Locate the cell with the specified text and output its [x, y] center coordinate. 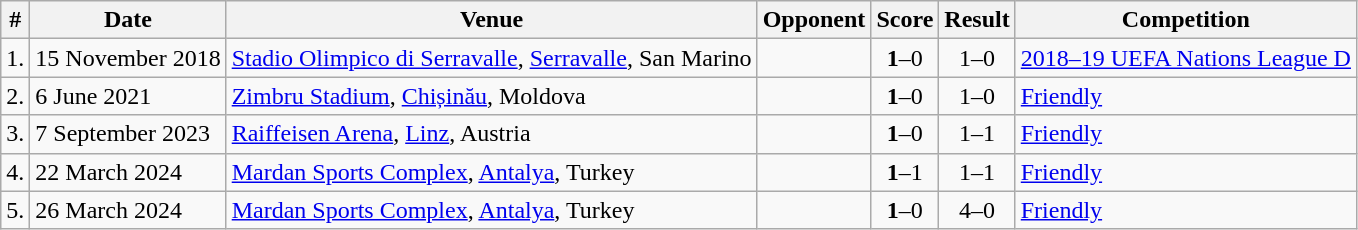
Raiffeisen Arena, Linz, Austria [492, 134]
4. [16, 172]
7 September 2023 [128, 134]
Competition [1186, 20]
Date [128, 20]
# [16, 20]
15 November 2018 [128, 58]
4–0 [977, 210]
Opponent [814, 20]
Zimbru Stadium, Chișinău, Moldova [492, 96]
6 June 2021 [128, 96]
22 March 2024 [128, 172]
5. [16, 210]
26 March 2024 [128, 210]
Score [905, 20]
Stadio Olimpico di Serravalle, Serravalle, San Marino [492, 58]
2. [16, 96]
Venue [492, 20]
2018–19 UEFA Nations League D [1186, 58]
Result [977, 20]
1. [16, 58]
3. [16, 134]
